From the cell containing the given text, extract its center point as (x, y) coordinate. 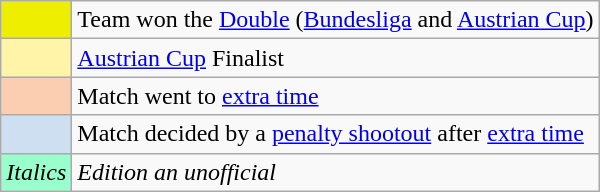
Italics (36, 172)
Match decided by a penalty shootout after extra time (336, 134)
Team won the Double (Bundesliga and Austrian Cup) (336, 20)
Match went to extra time (336, 96)
Edition an unofficial (336, 172)
Austrian Cup Finalist (336, 58)
